Identify which cell holds the provided text, then report its [x, y] central coordinate. 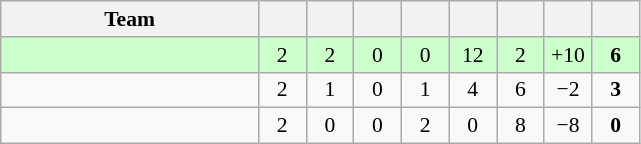
−2 [568, 90]
3 [616, 90]
+10 [568, 55]
−8 [568, 126]
8 [520, 126]
Team [130, 19]
4 [473, 90]
12 [473, 55]
